Provide the (x, y) coordinate of the cell's center where the given text is located.  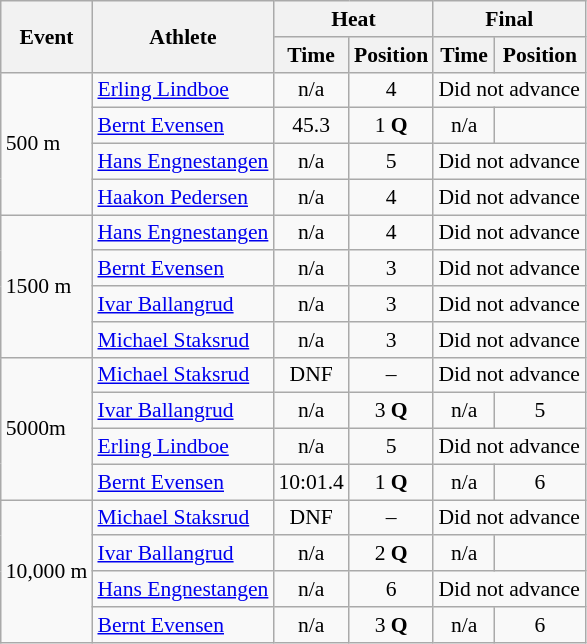
1500 m (47, 286)
5000m (47, 428)
10,000 m (47, 571)
Final (509, 19)
10:01.4 (310, 482)
2 Q (391, 554)
Event (47, 36)
Heat (353, 19)
45.3 (310, 126)
500 m (47, 143)
Haakon Pedersen (182, 197)
Athlete (182, 36)
